Output the (x, y) coordinate of the center of the cell containing the given text.  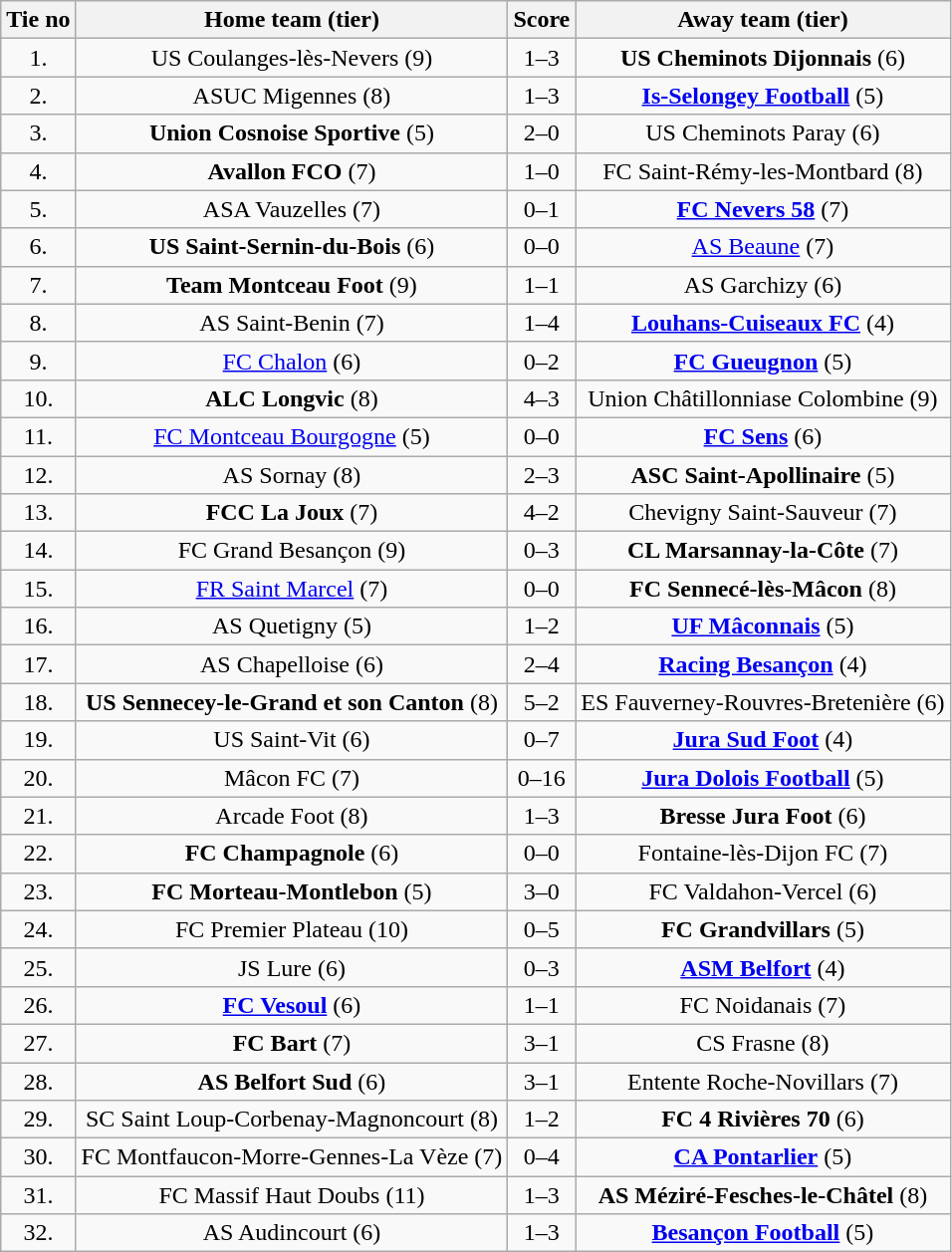
6. (38, 247)
FC Bart (7) (292, 1043)
31. (38, 1195)
Is-Selongey Football (5) (763, 96)
FC Chalon (6) (292, 361)
US Cheminots Paray (6) (763, 133)
0–2 (542, 361)
25. (38, 967)
FC Premier Plateau (10) (292, 929)
Arcade Foot (8) (292, 816)
Jura Sud Foot (4) (763, 740)
2–0 (542, 133)
AS Saint-Benin (7) (292, 323)
0–16 (542, 778)
Score (542, 20)
FC Vesoul (6) (292, 1005)
AS Beaune (7) (763, 247)
4–2 (542, 513)
2–3 (542, 475)
2–4 (542, 664)
21. (38, 816)
24. (38, 929)
Union Châtillonniase Colombine (9) (763, 398)
Racing Besançon (4) (763, 664)
1–0 (542, 171)
30. (38, 1157)
3–0 (542, 891)
0–7 (542, 740)
14. (38, 551)
27. (38, 1043)
Avallon FCO (7) (292, 171)
20. (38, 778)
US Saint-Sernin-du-Bois (6) (292, 247)
Fontaine-lès-Dijon FC (7) (763, 854)
Away team (tier) (763, 20)
3. (38, 133)
FC Champagnole (6) (292, 854)
FC Sens (6) (763, 436)
FC Sennecé-lès-Mâcon (8) (763, 589)
32. (38, 1233)
0–1 (542, 209)
7. (38, 285)
ES Fauverney-Rouvres-Bretenière (6) (763, 702)
CA Pontarlier (5) (763, 1157)
FC Gueugnon (5) (763, 361)
US Sennecey-le-Grand et son Canton (8) (292, 702)
0–5 (542, 929)
FC Morteau-Montlebon (5) (292, 891)
FCC La Joux (7) (292, 513)
FC Noidanais (7) (763, 1005)
Besançon Football (5) (763, 1233)
ALC Longvic (8) (292, 398)
AS Chapelloise (6) (292, 664)
SC Saint Loup-Corbenay-Magnoncourt (8) (292, 1120)
Louhans-Cuiseaux FC (4) (763, 323)
29. (38, 1120)
CL Marsannay-la-Côte (7) (763, 551)
1–4 (542, 323)
FC Nevers 58 (7) (763, 209)
2. (38, 96)
FC Grand Besançon (9) (292, 551)
FR Saint Marcel (7) (292, 589)
15. (38, 589)
19. (38, 740)
Chevigny Saint-Sauveur (7) (763, 513)
Jura Dolois Football (5) (763, 778)
Union Cosnoise Sportive (5) (292, 133)
UF Mâconnais (5) (763, 626)
FC 4 Rivières 70 (6) (763, 1120)
8. (38, 323)
FC Montceau Bourgogne (5) (292, 436)
22. (38, 854)
ASUC Migennes (8) (292, 96)
AS Quetigny (5) (292, 626)
12. (38, 475)
4–3 (542, 398)
26. (38, 1005)
1. (38, 58)
FC Grandvillars (5) (763, 929)
13. (38, 513)
FC Saint-Rémy-les-Montbard (8) (763, 171)
11. (38, 436)
FC Montfaucon-Morre-Gennes-La Vèze (7) (292, 1157)
AS Méziré-Fesches-le-Châtel (8) (763, 1195)
Entente Roche-Novillars (7) (763, 1081)
JS Lure (6) (292, 967)
16. (38, 626)
Mâcon FC (7) (292, 778)
US Saint-Vit (6) (292, 740)
Tie no (38, 20)
AS Sornay (8) (292, 475)
0–4 (542, 1157)
US Cheminots Dijonnais (6) (763, 58)
FC Massif Haut Doubs (11) (292, 1195)
23. (38, 891)
ASA Vauzelles (7) (292, 209)
CS Frasne (8) (763, 1043)
ASM Belfort (4) (763, 967)
AS Garchizy (6) (763, 285)
4. (38, 171)
10. (38, 398)
AS Belfort Sud (6) (292, 1081)
Bresse Jura Foot (6) (763, 816)
28. (38, 1081)
ASC Saint-Apollinaire (5) (763, 475)
Home team (tier) (292, 20)
18. (38, 702)
US Coulanges-lès-Nevers (9) (292, 58)
9. (38, 361)
Team Montceau Foot (9) (292, 285)
17. (38, 664)
5. (38, 209)
5–2 (542, 702)
AS Audincourt (6) (292, 1233)
FC Valdahon-Vercel (6) (763, 891)
